Capture the cell that displays the provided text and extract its (X, Y) central coordinate. 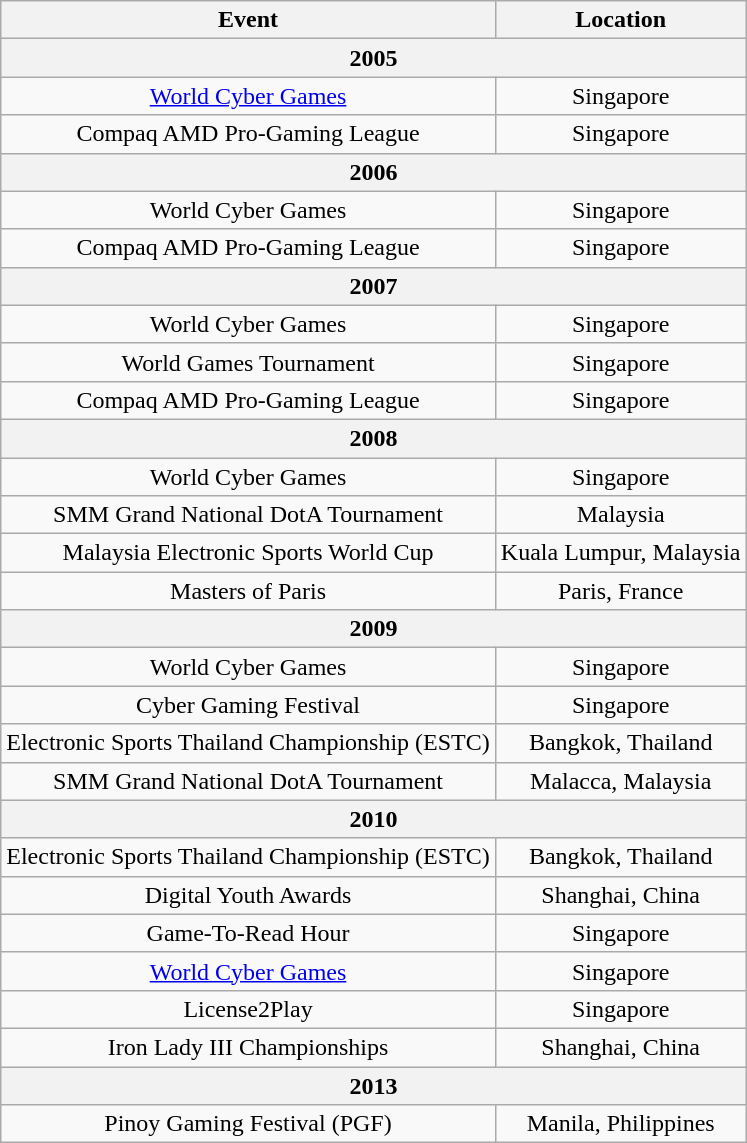
Manila, Philippines (620, 1124)
Malaysia Electronic Sports World Cup (248, 553)
2013 (374, 1085)
2010 (374, 819)
Kuala Lumpur, Malaysia (620, 553)
2005 (374, 58)
2006 (374, 172)
2007 (374, 286)
Masters of Paris (248, 591)
Cyber Gaming Festival (248, 705)
2008 (374, 438)
Game-To-Read Hour (248, 933)
Event (248, 20)
Location (620, 20)
Iron Lady III Championships (248, 1047)
2009 (374, 629)
Malaysia (620, 515)
Digital Youth Awards (248, 895)
World Games Tournament (248, 362)
Malacca, Malaysia (620, 781)
Paris, France (620, 591)
Pinoy Gaming Festival (PGF) (248, 1124)
License2Play (248, 1009)
